Extract the [x, y] coordinate from the center of the cell holding the provided text.  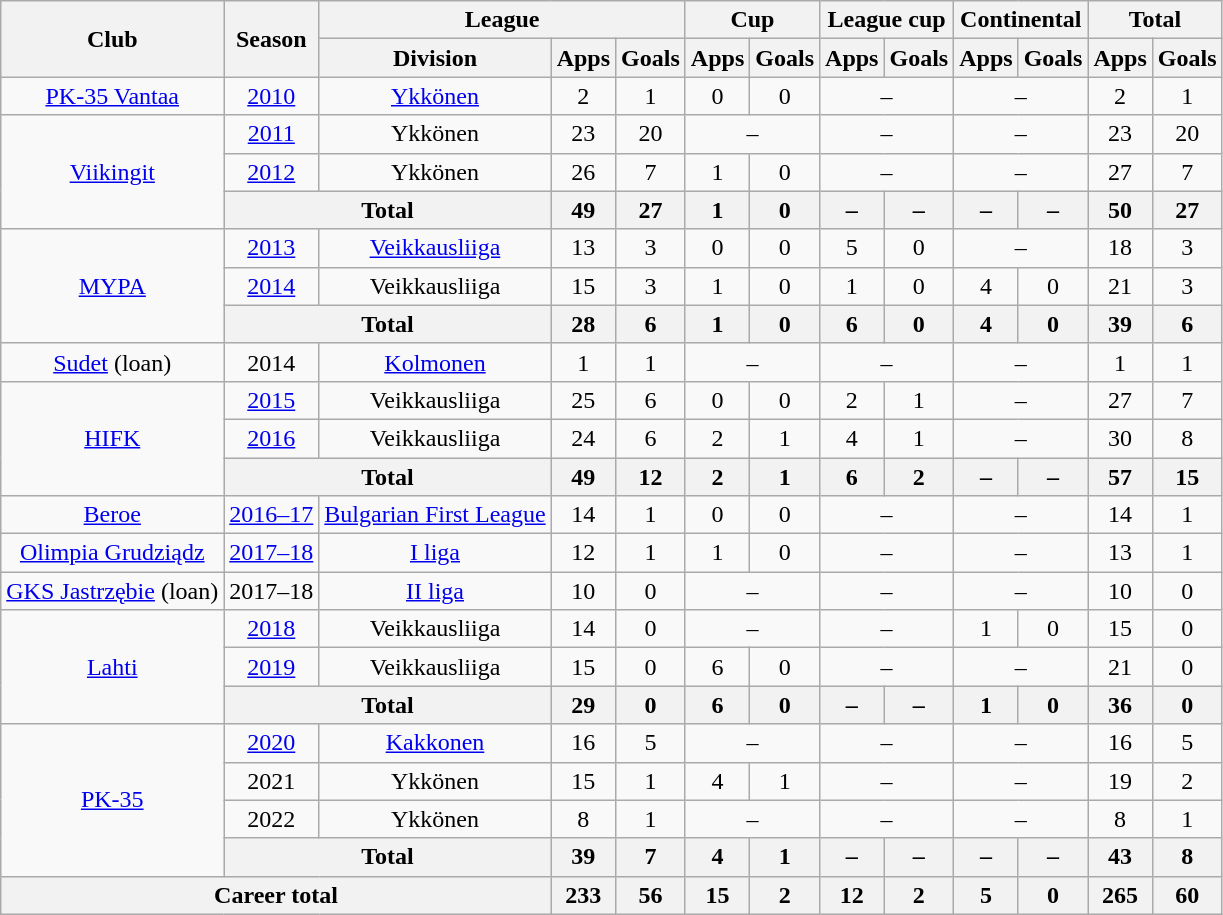
PK-35 [112, 800]
2010 [272, 96]
2020 [272, 743]
Kakkonen [435, 743]
2012 [272, 172]
2019 [272, 667]
League [502, 20]
Olimpia Grudziądz [112, 553]
Career total [276, 895]
29 [583, 705]
Cup [752, 20]
60 [1187, 895]
2018 [272, 629]
265 [1120, 895]
26 [583, 172]
2016–17 [272, 515]
II liga [435, 591]
2022 [272, 819]
Viikingit [112, 172]
Season [272, 39]
233 [583, 895]
30 [1120, 438]
28 [583, 324]
HIFK [112, 438]
Sudet (loan) [112, 362]
Beroe [112, 515]
56 [651, 895]
2015 [272, 400]
Division [435, 58]
19 [1120, 781]
36 [1120, 705]
MYPA [112, 286]
57 [1120, 477]
PK-35 Vantaa [112, 96]
2016 [272, 438]
2013 [272, 248]
25 [583, 400]
Kolmonen [435, 362]
2011 [272, 134]
I liga [435, 553]
Club [112, 39]
24 [583, 438]
Lahti [112, 667]
43 [1120, 857]
League cup [887, 20]
Continental [1021, 20]
2021 [272, 781]
50 [1120, 210]
GKS Jastrzębie (loan) [112, 591]
18 [1120, 248]
Bulgarian First League [435, 515]
